Capture the cell that displays the provided text and extract its [x, y] central coordinate. 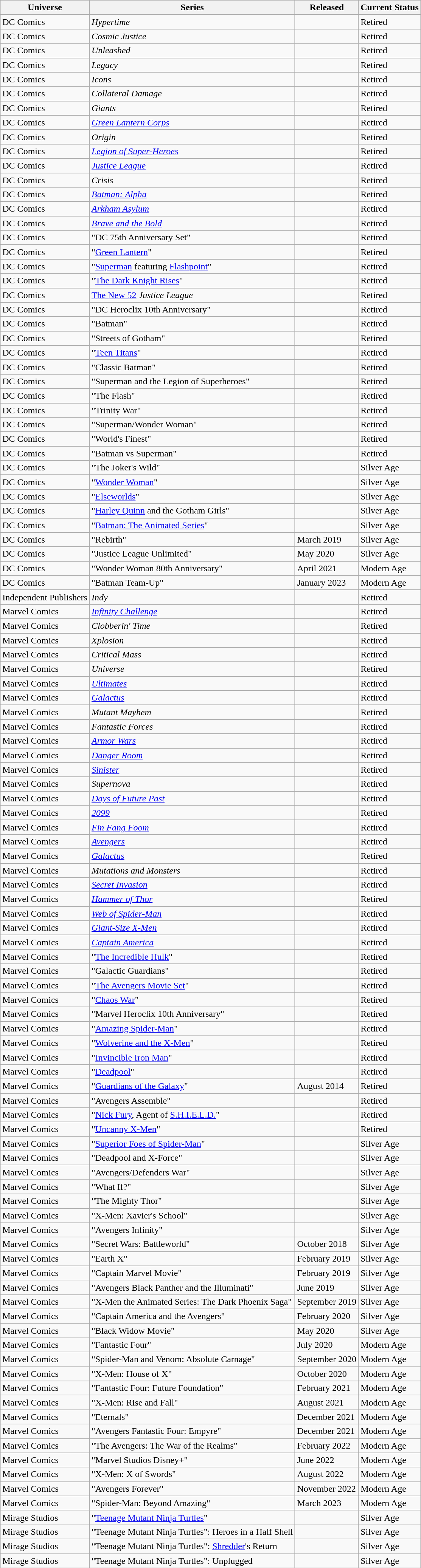
Armor Wars [192, 741]
"Wolverine and the X-Men" [192, 1043]
"X-Men the Animated Series: The Dark Phoenix Saga" [192, 1302]
"Captain Marvel Movie" [192, 1273]
"The Avengers: The War of the Realms" [192, 1446]
"Nick Fury, Agent of S.H.I.E.L.D." [192, 1115]
"Superman featuring Flashpoint" [192, 266]
"Batman Team-Up" [192, 583]
"Marvel Studios Disney+" [192, 1460]
"X-Men: House of X" [192, 1374]
Unleashed [192, 51]
July 2020 [327, 1345]
"Green Lantern" [192, 252]
Mutations and Monsters [192, 870]
"Avengers Fantastic Four: Empyre" [192, 1431]
Days of Future Past [192, 798]
"The Incredible Hulk" [192, 957]
"Teenage Mutant Ninja Turtles" [192, 1517]
Indy [192, 597]
"The Mighty Thor" [192, 1201]
March 2019 [327, 540]
Clobberin' Time [192, 626]
Current Status [390, 8]
Sinister [192, 770]
"Rebirth" [192, 540]
Released [327, 8]
Independent Publishers [45, 597]
"Superior Foes of Spider-Man" [192, 1144]
"Avengers Assemble" [192, 1101]
"Guardians of the Galaxy" [192, 1086]
Hammer of Thor [192, 899]
"X-Men: Xavier's School" [192, 1215]
Green Lantern Corps [192, 122]
"Classic Batman" [192, 367]
"DC 75th Anniversary Set" [192, 238]
Captain America [192, 942]
"Avengers Black Panther and the Illuminati" [192, 1287]
Danger Room [192, 755]
August 2014 [327, 1086]
"Amazing Spider-Man" [192, 1028]
"Marvel Heroclix 10th Anniversary" [192, 1014]
"Earth X" [192, 1259]
October 2020 [327, 1374]
June 2019 [327, 1287]
August 2022 [327, 1474]
August 2021 [327, 1403]
Icons [192, 79]
"Teenage Mutant Ninja Turtles": Heroes in a Half Shell [192, 1532]
"Superman/Wonder Woman" [192, 425]
Ultimates [192, 683]
2099 [192, 813]
"Justice League Unlimited" [192, 554]
"Trinity War" [192, 410]
February 2022 [327, 1446]
Origin [192, 137]
Critical Mass [192, 655]
"DC Heroclix 10th Anniversary" [192, 309]
March 2023 [327, 1503]
"Spider-Man: Beyond Amazing" [192, 1503]
Collateral Damage [192, 94]
The New 52 Justice League [192, 295]
October 2018 [327, 1244]
June 2022 [327, 1460]
"Fantastic Four" [192, 1345]
"Streets of Gotham" [192, 338]
February 2021 [327, 1388]
"X-Men: X of Swords" [192, 1474]
"Superman and the Legion of Superheroes" [192, 381]
Series [192, 8]
"Galactic Guardians" [192, 971]
"Deadpool and X-Force" [192, 1158]
"Batman" [192, 324]
January 2023 [327, 583]
"The Joker's Wild" [192, 468]
Crisis [192, 180]
Giants [192, 108]
"Batman vs Superman" [192, 453]
"Deadpool" [192, 1072]
"The Avengers Movie Set" [192, 985]
Secret Invasion [192, 885]
"Captain America and the Avengers" [192, 1316]
"Wonder Woman" [192, 482]
"X-Men: Rise and Fall" [192, 1403]
February 2020 [327, 1316]
Cosmic Justice [192, 36]
Justice League [192, 165]
Fantastic Forces [192, 727]
"Black Widow Movie" [192, 1330]
"Elseworlds" [192, 496]
Arkham Asylum [192, 209]
"Batman: The Animated Series" [192, 525]
"Avengers Infinity" [192, 1230]
Infinity Challenge [192, 611]
"The Flash" [192, 396]
Fin Fang Foom [192, 827]
"Spider-Man and Venom: Absolute Carnage" [192, 1359]
"Teenage Mutant Ninja Turtles": Unplugged [192, 1561]
"What If?" [192, 1187]
Supernova [192, 784]
Hypertime [192, 22]
"Avengers/Defenders War" [192, 1172]
Avengers [192, 841]
"Uncanny X-Men" [192, 1129]
"Teenage Mutant Ninja Turtles": Shredder's Return [192, 1546]
Mutant Mayhem [192, 712]
September 2019 [327, 1302]
"Secret Wars: Battleworld" [192, 1244]
Web of Spider-Man [192, 914]
"Harley Quinn and the Gotham Girls" [192, 511]
Giant-Size X-Men [192, 928]
Batman: Alpha [192, 195]
"Wonder Woman 80th Anniversary" [192, 568]
Legacy [192, 65]
"Eternals" [192, 1417]
Brave and the Bold [192, 223]
Xplosion [192, 640]
"Invincible Iron Man" [192, 1057]
"Avengers Forever" [192, 1489]
November 2022 [327, 1489]
September 2020 [327, 1359]
"Teen Titans" [192, 353]
"World's Finest" [192, 439]
Legion of Super-Heroes [192, 151]
April 2021 [327, 568]
"Chaos War" [192, 1000]
"The Dark Knight Rises" [192, 281]
"Fantastic Four: Future Foundation" [192, 1388]
